Scan for the cell matching the given text and deliver its [x, y] coordinate at center. 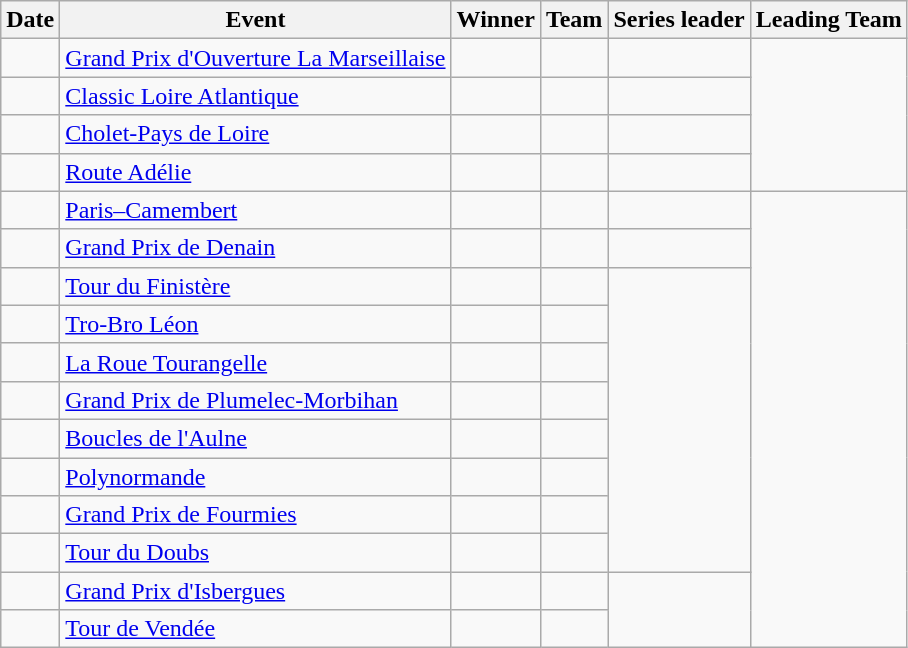
Route Adélie [256, 172]
Tour du Doubs [256, 553]
Event [256, 20]
Polynormande [256, 477]
Tro-Bro Léon [256, 324]
Grand Prix de Fourmies [256, 515]
Winner [496, 20]
Date [30, 20]
Grand Prix de Plumelec-Morbihan [256, 400]
Grand Prix de Denain [256, 248]
Grand Prix d'Isbergues [256, 591]
Tour de Vendée [256, 629]
Leading Team [828, 20]
Tour du Finistère [256, 286]
Cholet-Pays de Loire [256, 134]
Team [574, 20]
Grand Prix d'Ouverture La Marseillaise [256, 58]
Series leader [679, 20]
Boucles de l'Aulne [256, 438]
Paris–Camembert [256, 210]
Classic Loire Atlantique [256, 96]
La Roue Tourangelle [256, 362]
